Detect which cell encompasses the target text, then output its (x, y) center coordinate. 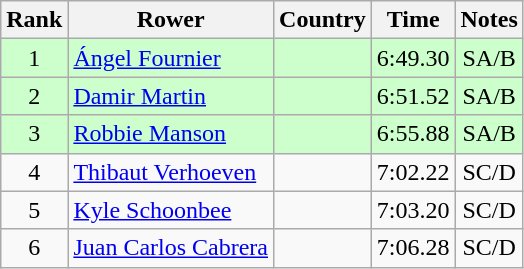
Country (323, 20)
Rower (171, 20)
3 (34, 134)
2 (34, 96)
6:55.88 (413, 134)
4 (34, 172)
Thibaut Verhoeven (171, 172)
Kyle Schoonbee (171, 210)
7:02.22 (413, 172)
Robbie Manson (171, 134)
7:06.28 (413, 248)
Time (413, 20)
6 (34, 248)
Juan Carlos Cabrera (171, 248)
5 (34, 210)
6:51.52 (413, 96)
7:03.20 (413, 210)
Notes (489, 20)
Rank (34, 20)
6:49.30 (413, 58)
Ángel Fournier (171, 58)
1 (34, 58)
Damir Martin (171, 96)
